Detect which cell encompasses the target text, then output its (X, Y) center coordinate. 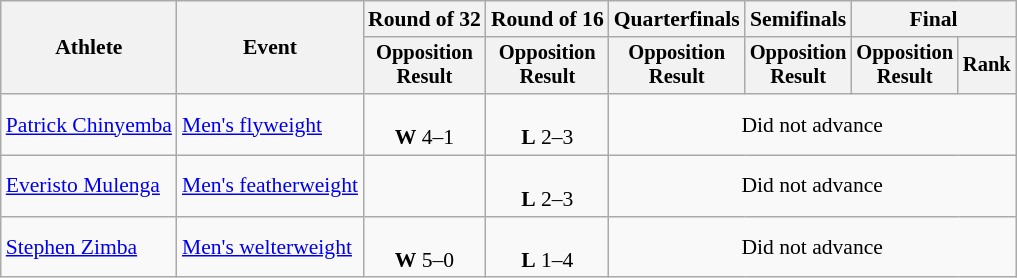
Athlete (89, 48)
Everisto Mulenga (89, 186)
Stephen Zimba (89, 248)
Men's flyweight (270, 124)
Final (933, 19)
Semifinals (798, 19)
Quarterfinals (677, 19)
W 5–0 (424, 248)
Rank (987, 66)
Patrick Chinyemba (89, 124)
Round of 16 (548, 19)
Men's welterweight (270, 248)
W 4–1 (424, 124)
Round of 32 (424, 19)
Men's featherweight (270, 186)
L 1–4 (548, 248)
Event (270, 48)
